Capture the cell that displays the provided text and extract its (x, y) central coordinate. 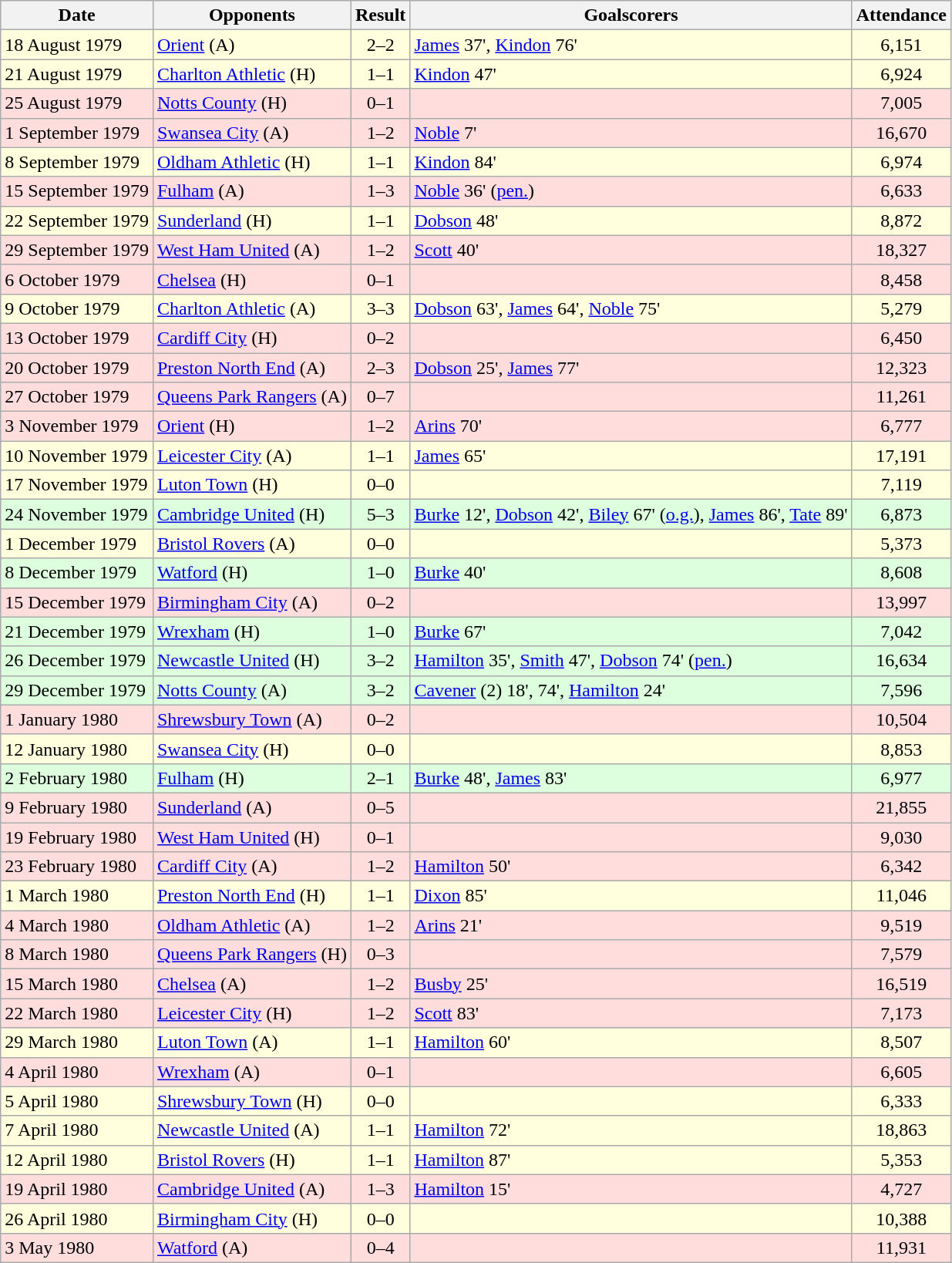
23 February 1980 (77, 867)
Kindon 84' (631, 162)
8 September 1979 (77, 162)
18,863 (901, 1130)
6,450 (901, 338)
Dobson 63', James 64', Noble 75' (631, 308)
6,873 (901, 514)
Cambridge United (A) (251, 1189)
Leicester City (H) (251, 1013)
1 September 1979 (77, 133)
Charlton Athletic (A) (251, 308)
Wrexham (H) (251, 631)
1 March 1980 (77, 896)
11,261 (901, 397)
Orient (A) (251, 45)
Date (77, 15)
5 April 1980 (77, 1101)
17,191 (901, 456)
Noble 36' (pen.) (631, 191)
Shrewsbury Town (A) (251, 719)
Dobson 25', James 77' (631, 368)
Fulham (A) (251, 191)
5,353 (901, 1160)
8,872 (901, 221)
22 September 1979 (77, 221)
James 65' (631, 456)
Result (380, 15)
15 December 1979 (77, 602)
Notts County (A) (251, 690)
Sunderland (A) (251, 807)
3 May 1980 (77, 1248)
21 August 1979 (77, 74)
Fulham (H) (251, 778)
29 March 1980 (77, 1042)
7,005 (901, 103)
Goalscorers (631, 15)
25 August 1979 (77, 103)
Hamilton 15' (631, 1189)
7 April 1980 (77, 1130)
22 March 1980 (77, 1013)
16,634 (901, 661)
Burke 48', James 83' (631, 778)
17 November 1979 (77, 485)
Oldham Athletic (A) (251, 925)
5–3 (380, 514)
18,327 (901, 250)
6,924 (901, 74)
0–5 (380, 807)
Orient (H) (251, 426)
Hamilton 35', Smith 47', Dobson 74' (pen.) (631, 661)
Sunderland (H) (251, 221)
24 November 1979 (77, 514)
27 October 1979 (77, 397)
Birmingham City (A) (251, 602)
15 March 1980 (77, 984)
2 February 1980 (77, 778)
Preston North End (A) (251, 368)
Bristol Rovers (H) (251, 1160)
0–3 (380, 955)
Shrewsbury Town (H) (251, 1101)
7,173 (901, 1013)
29 December 1979 (77, 690)
4 March 1980 (77, 925)
11,931 (901, 1248)
12 January 1980 (77, 749)
26 April 1980 (77, 1218)
Attendance (901, 15)
Arins 70' (631, 426)
6,977 (901, 778)
Leicester City (A) (251, 456)
13,997 (901, 602)
Wrexham (A) (251, 1072)
Dixon 85' (631, 896)
Opponents (251, 15)
Swansea City (A) (251, 133)
Birmingham City (H) (251, 1218)
Busby 25' (631, 984)
Watford (A) (251, 1248)
Cavener (2) 18', 74', Hamilton 24' (631, 690)
Hamilton 60' (631, 1042)
Scott 40' (631, 250)
Preston North End (H) (251, 896)
Hamilton 50' (631, 867)
Arins 21' (631, 925)
8,458 (901, 279)
10,388 (901, 1218)
8 December 1979 (77, 573)
12 April 1980 (77, 1160)
West Ham United (A) (251, 250)
13 October 1979 (77, 338)
16,519 (901, 984)
6,151 (901, 45)
8,608 (901, 573)
18 August 1979 (77, 45)
Chelsea (H) (251, 279)
6,974 (901, 162)
Oldham Athletic (H) (251, 162)
4,727 (901, 1189)
6,605 (901, 1072)
0–4 (380, 1248)
19 February 1980 (77, 837)
Queens Park Rangers (H) (251, 955)
Hamilton 72' (631, 1130)
8 March 1980 (77, 955)
29 September 1979 (77, 250)
Cambridge United (H) (251, 514)
7,042 (901, 631)
3 November 1979 (77, 426)
Noble 7' (631, 133)
26 December 1979 (77, 661)
5,279 (901, 308)
Burke 40' (631, 573)
8,853 (901, 749)
4 April 1980 (77, 1072)
6,633 (901, 191)
10,504 (901, 719)
5,373 (901, 544)
12,323 (901, 368)
1 December 1979 (77, 544)
Newcastle United (A) (251, 1130)
6,777 (901, 426)
8,507 (901, 1042)
1 January 1980 (77, 719)
Kindon 47' (631, 74)
11,046 (901, 896)
Dobson 48' (631, 221)
Burke 67' (631, 631)
9 February 1980 (77, 807)
Cardiff City (H) (251, 338)
Hamilton 87' (631, 1160)
Watford (H) (251, 573)
Cardiff City (A) (251, 867)
Charlton Athletic (H) (251, 74)
Luton Town (H) (251, 485)
6 October 1979 (77, 279)
Scott 83' (631, 1013)
10 November 1979 (77, 456)
Bristol Rovers (A) (251, 544)
Swansea City (H) (251, 749)
9,030 (901, 837)
2–2 (380, 45)
West Ham United (H) (251, 837)
9 October 1979 (77, 308)
21,855 (901, 807)
7,119 (901, 485)
James 37', Kindon 76' (631, 45)
Burke 12', Dobson 42', Biley 67' (o.g.), James 86', Tate 89' (631, 514)
Newcastle United (H) (251, 661)
2–1 (380, 778)
9,519 (901, 925)
15 September 1979 (77, 191)
21 December 1979 (77, 631)
Notts County (H) (251, 103)
Luton Town (A) (251, 1042)
16,670 (901, 133)
2–3 (380, 368)
20 October 1979 (77, 368)
6,342 (901, 867)
6,333 (901, 1101)
7,596 (901, 690)
3–3 (380, 308)
Queens Park Rangers (A) (251, 397)
Chelsea (A) (251, 984)
0–7 (380, 397)
19 April 1980 (77, 1189)
7,579 (901, 955)
